Provide the [X, Y] coordinate of the cell's center where the given text is located.  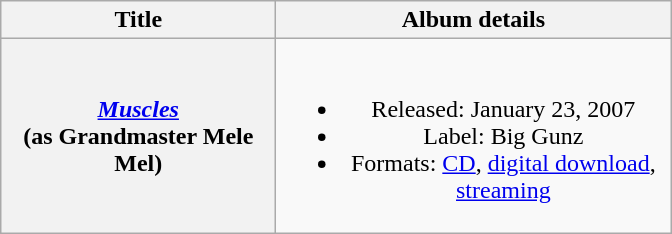
Title [138, 20]
Album details [474, 20]
Muscles(as Grandmaster Mele Mel) [138, 136]
Released: January 23, 2007Label: Big GunzFormats: CD, digital download, streaming [474, 136]
